For the text-containing cell, return its midpoint in (x, y) coordinate format. 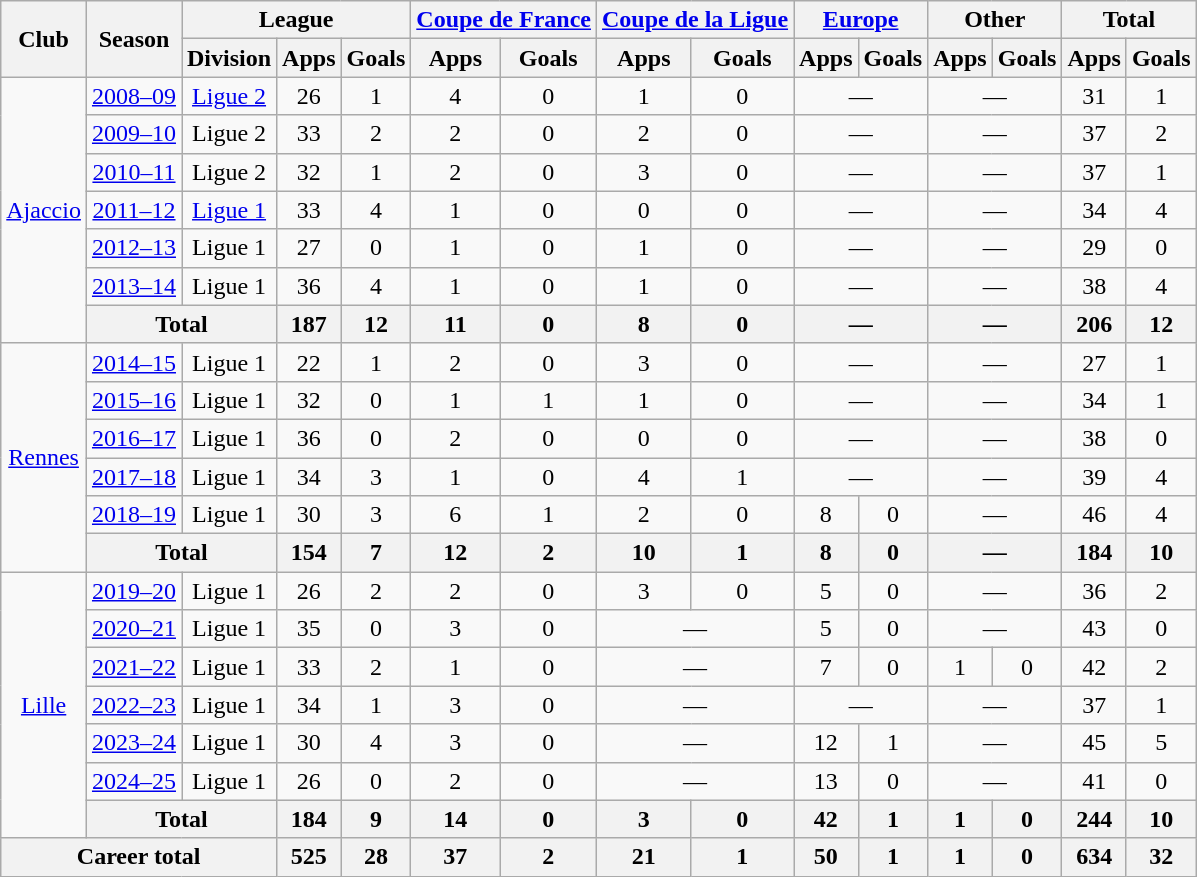
2017–18 (134, 477)
Season (134, 39)
187 (309, 324)
11 (456, 324)
39 (1094, 477)
2021–22 (134, 667)
Europe (861, 20)
634 (1094, 857)
Coupe de la Ligue (694, 20)
League (296, 20)
244 (1094, 819)
Coupe de France (504, 20)
2016–17 (134, 438)
2008–09 (134, 96)
2012–13 (134, 248)
21 (644, 857)
45 (1094, 743)
2020–21 (134, 629)
35 (309, 629)
525 (309, 857)
41 (1094, 781)
50 (826, 857)
154 (309, 553)
Ajaccio (44, 210)
2019–20 (134, 591)
2009–10 (134, 134)
2014–15 (134, 362)
13 (826, 781)
2010–11 (134, 172)
22 (309, 362)
28 (376, 857)
6 (456, 515)
2013–14 (134, 286)
29 (1094, 248)
2024–25 (134, 781)
Division (230, 58)
Rennes (44, 457)
206 (1094, 324)
2011–12 (134, 210)
2018–19 (134, 515)
Other (995, 20)
43 (1094, 629)
2022–23 (134, 705)
Lille (44, 705)
46 (1094, 515)
2015–16 (134, 400)
2023–24 (134, 743)
Club (44, 39)
Career total (139, 857)
9 (376, 819)
31 (1094, 96)
14 (456, 819)
